From the cell containing the given text, extract its center point as (X, Y) coordinate. 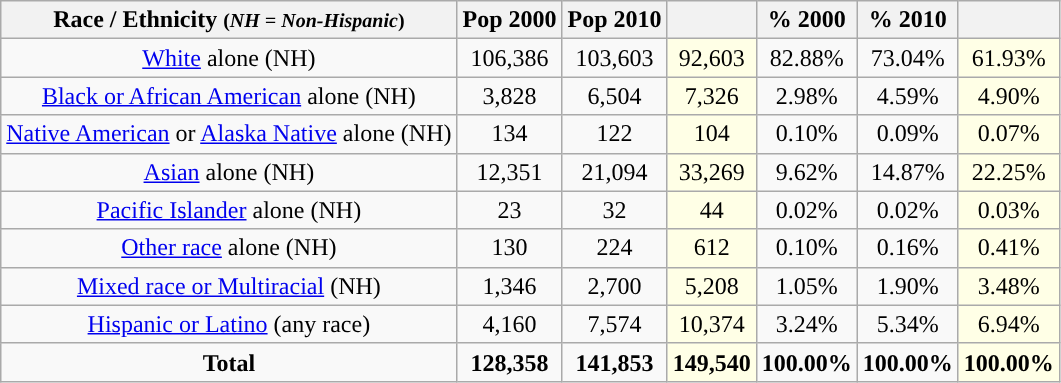
Pop 2000 (510, 20)
4,160 (510, 324)
Hispanic or Latino (any race) (229, 324)
0.41% (1008, 248)
4.59% (908, 96)
Pop 2010 (614, 20)
128,358 (510, 362)
82.88% (806, 58)
130 (510, 248)
1.90% (908, 286)
61.93% (1008, 58)
134 (510, 134)
7,574 (614, 324)
7,326 (712, 96)
6,504 (614, 96)
0.07% (1008, 134)
Total (229, 362)
Mixed race or Multiracial (NH) (229, 286)
44 (712, 210)
33,269 (712, 172)
224 (614, 248)
21,094 (614, 172)
1,346 (510, 286)
Race / Ethnicity (NH = Non-Hispanic) (229, 20)
612 (712, 248)
5.34% (908, 324)
122 (614, 134)
92,603 (712, 58)
106,386 (510, 58)
3.48% (1008, 286)
10,374 (712, 324)
9.62% (806, 172)
Native American or Alaska Native alone (NH) (229, 134)
14.87% (908, 172)
0.16% (908, 248)
4.90% (1008, 96)
0.09% (908, 134)
103,603 (614, 58)
3.24% (806, 324)
23 (510, 210)
2,700 (614, 286)
141,853 (614, 362)
0.03% (1008, 210)
5,208 (712, 286)
73.04% (908, 58)
22.25% (1008, 172)
Asian alone (NH) (229, 172)
149,540 (712, 362)
% 2010 (908, 20)
12,351 (510, 172)
Pacific Islander alone (NH) (229, 210)
3,828 (510, 96)
1.05% (806, 286)
% 2000 (806, 20)
White alone (NH) (229, 58)
104 (712, 134)
2.98% (806, 96)
6.94% (1008, 324)
32 (614, 210)
Black or African American alone (NH) (229, 96)
Other race alone (NH) (229, 248)
